Pinpoint the cell where the given text exists, returning its (X, Y) midpoint coordinate. 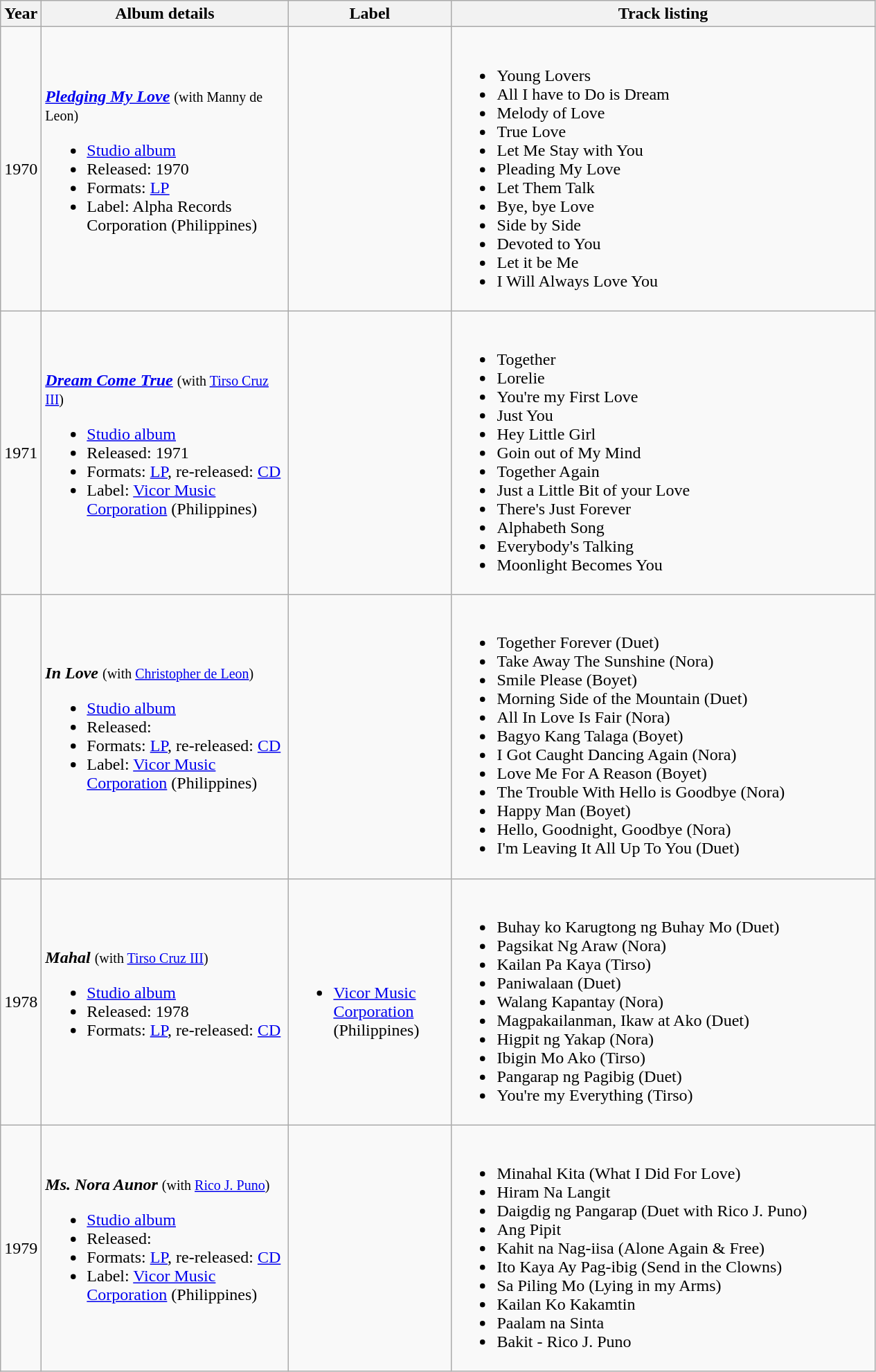
1978 (21, 1002)
1970 (21, 169)
Pledging My Love (with Manny de Leon)Studio albumReleased: 1970Formats: LPLabel: Alpha Records Corporation (Philippines) (165, 169)
Label (370, 14)
Year (21, 14)
1979 (21, 1248)
Vicor Music Corporation (Philippines) (370, 1002)
In Love (with Christopher de Leon)Studio albumReleased:Formats: LP, re-released: CDLabel: Vicor Music Corporation (Philippines) (165, 737)
1971 (21, 453)
Album details (165, 14)
Track listing (663, 14)
Mahal (with Tirso Cruz III)Studio albumReleased: 1978Formats: LP, re-released: CD (165, 1002)
Dream Come True (with Tirso Cruz III)Studio albumReleased: 1971Formats: LP, re-released: CDLabel: Vicor Music Corporation (Philippines) (165, 453)
Ms. Nora Aunor (with Rico J. Puno)Studio albumReleased:Formats: LP, re-released: CDLabel: Vicor Music Corporation (Philippines) (165, 1248)
